Find where the given text appears and provide that cell's center as (X, Y) coordinate. 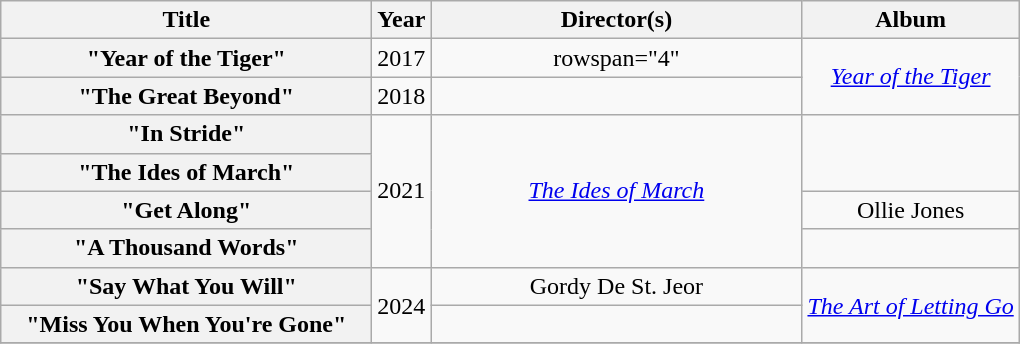
The Ides of March (616, 191)
Ollie Jones (910, 210)
Year (402, 20)
2021 (402, 191)
"Get Along" (186, 210)
The Art of Letting Go (910, 305)
"In Stride" (186, 134)
"The Ides of March" (186, 172)
"Miss You When You're Gone" (186, 324)
Title (186, 20)
2024 (402, 305)
Year of the Tiger (910, 77)
2018 (402, 96)
2017 (402, 58)
Album (910, 20)
"Year of the Tiger" (186, 58)
"Say What You Will" (186, 286)
rowspan="4" (616, 58)
"The Great Beyond" (186, 96)
Gordy De St. Jeor (616, 286)
Director(s) (616, 20)
"A Thousand Words" (186, 248)
